Output the (X, Y) coordinate of the center of the cell containing the given text.  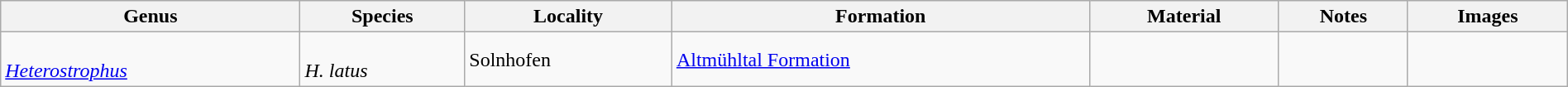
Images (1487, 17)
H. latus (382, 60)
Altmühltal Formation (880, 60)
Material (1184, 17)
Species (382, 17)
Locality (569, 17)
Notes (1343, 17)
Solnhofen (569, 60)
Formation (880, 17)
Genus (151, 17)
Heterostrophus (151, 60)
